Capture the cell that displays the provided text and extract its (X, Y) central coordinate. 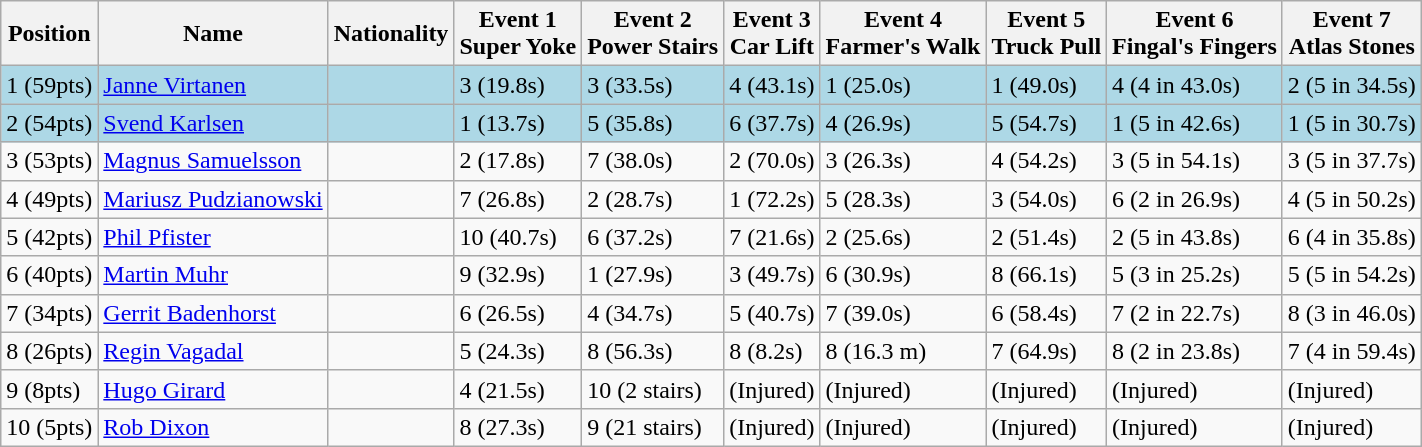
5 (24.3s) (518, 351)
6 (2 in 26.9s) (1195, 199)
8 (26pts) (50, 351)
8 (56.3s) (653, 351)
Position (50, 34)
10 (2 stairs) (653, 389)
6 (37.7s) (772, 123)
Event 1Super Yoke (518, 34)
2 (51.4s) (1046, 237)
3 (54.0s) (1046, 199)
1 (13.7s) (518, 123)
1 (25.0s) (903, 85)
5 (28.3s) (903, 199)
Event 6Fingal's Fingers (1195, 34)
7 (26.8s) (518, 199)
9 (8pts) (50, 389)
3 (53pts) (50, 161)
2 (54pts) (50, 123)
6 (30.9s) (903, 275)
2 (5 in 43.8s) (1195, 237)
Name (213, 34)
4 (49pts) (50, 199)
8 (66.1s) (1046, 275)
Mariusz Pudzianowski (213, 199)
Event 5Truck Pull (1046, 34)
2 (25.6s) (903, 237)
Svend Karlsen (213, 123)
4 (43.1s) (772, 85)
1 (5 in 30.7s) (1352, 123)
2 (17.8s) (518, 161)
3 (5 in 54.1s) (1195, 161)
8 (27.3s) (518, 427)
Regin Vagadal (213, 351)
Event 4Farmer's Walk (903, 34)
5 (35.8s) (653, 123)
7 (4 in 59.4s) (1352, 351)
5 (40.7s) (772, 313)
10 (5pts) (50, 427)
10 (40.7s) (518, 237)
7 (64.9s) (1046, 351)
4 (34.7s) (653, 313)
6 (37.2s) (653, 237)
1 (5 in 42.6s) (1195, 123)
4 (21.5s) (518, 389)
2 (70.0s) (772, 161)
8 (16.3 m) (903, 351)
Hugo Girard (213, 389)
9 (21 stairs) (653, 427)
7 (21.6s) (772, 237)
Gerrit Badenhorst (213, 313)
6 (26.5s) (518, 313)
Janne Virtanen (213, 85)
2 (28.7s) (653, 199)
7 (34pts) (50, 313)
8 (8.2s) (772, 351)
5 (54.7s) (1046, 123)
1 (59pts) (50, 85)
9 (32.9s) (518, 275)
3 (26.3s) (903, 161)
6 (58.4s) (1046, 313)
7 (2 in 22.7s) (1195, 313)
3 (49.7s) (772, 275)
6 (4 in 35.8s) (1352, 237)
4 (54.2s) (1046, 161)
1 (27.9s) (653, 275)
Event 3Car Lift (772, 34)
3 (19.8s) (518, 85)
4 (26.9s) (903, 123)
2 (5 in 34.5s) (1352, 85)
Nationality (391, 34)
3 (5 in 37.7s) (1352, 161)
Event 7Atlas Stones (1352, 34)
7 (39.0s) (903, 313)
5 (3 in 25.2s) (1195, 275)
1 (49.0s) (1046, 85)
4 (5 in 50.2s) (1352, 199)
8 (3 in 46.0s) (1352, 313)
Magnus Samuelsson (213, 161)
6 (40pts) (50, 275)
3 (33.5s) (653, 85)
5 (5 in 54.2s) (1352, 275)
Rob Dixon (213, 427)
4 (4 in 43.0s) (1195, 85)
8 (2 in 23.8s) (1195, 351)
Martin Muhr (213, 275)
5 (42pts) (50, 237)
Event 2Power Stairs (653, 34)
Phil Pfister (213, 237)
1 (72.2s) (772, 199)
7 (38.0s) (653, 161)
